Identify which cell holds the provided text, then report its [X, Y] central coordinate. 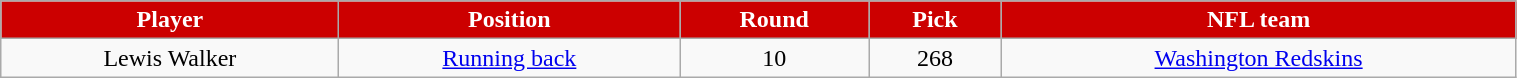
268 [935, 58]
Running back [510, 58]
Lewis Walker [170, 58]
Position [510, 20]
NFL team [1258, 20]
10 [774, 58]
Round [774, 20]
Player [170, 20]
Washington Redskins [1258, 58]
Pick [935, 20]
